From the cell containing the given text, extract its center point as (X, Y) coordinate. 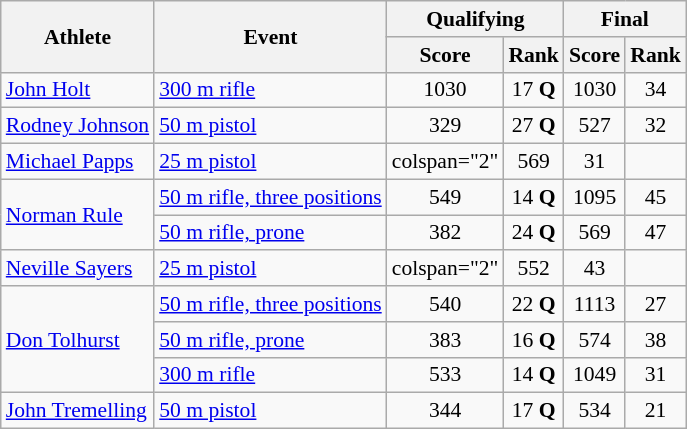
344 (446, 411)
Rodney Johnson (78, 126)
527 (594, 126)
Athlete (78, 36)
1095 (594, 197)
533 (446, 375)
383 (446, 340)
549 (446, 197)
32 (656, 126)
47 (656, 233)
552 (534, 269)
1049 (594, 375)
45 (656, 197)
Neville Sayers (78, 269)
534 (594, 411)
27 (656, 304)
34 (656, 90)
43 (594, 269)
24 Q (534, 233)
1113 (594, 304)
Michael Papps (78, 162)
329 (446, 126)
574 (594, 340)
Final (625, 19)
Event (270, 36)
John Holt (78, 90)
21 (656, 411)
540 (446, 304)
Norman Rule (78, 214)
27 Q (534, 126)
22 Q (534, 304)
16 Q (534, 340)
John Tremelling (78, 411)
Qualifying (476, 19)
382 (446, 233)
Don Tolhurst (78, 340)
38 (656, 340)
